Extract the (x, y) coordinate from the center of the cell holding the provided text.  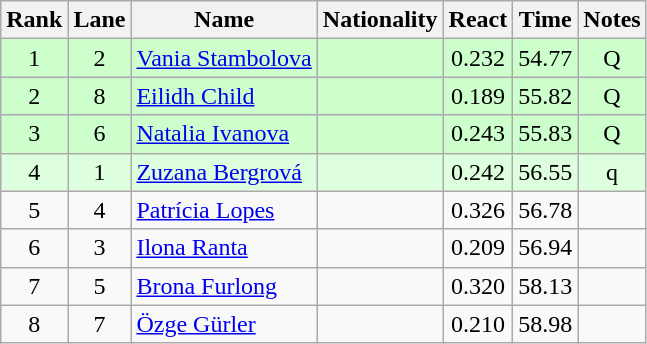
Natalia Ivanova (224, 134)
0.320 (478, 286)
58.13 (546, 286)
Eilidh Child (224, 96)
q (612, 172)
Özge Gürler (224, 324)
0.209 (478, 248)
58.98 (546, 324)
Name (224, 20)
55.83 (546, 134)
55.82 (546, 96)
Notes (612, 20)
56.94 (546, 248)
0.242 (478, 172)
0.232 (478, 58)
React (478, 20)
Nationality (380, 20)
54.77 (546, 58)
Time (546, 20)
Vania Stambolova (224, 58)
56.55 (546, 172)
Zuzana Bergrová (224, 172)
Patrícia Lopes (224, 210)
56.78 (546, 210)
Lane (100, 20)
0.210 (478, 324)
Brona Furlong (224, 286)
0.189 (478, 96)
0.326 (478, 210)
Rank (34, 20)
Ilona Ranta (224, 248)
0.243 (478, 134)
